Locate the cell with the specified text and output its (x, y) center coordinate. 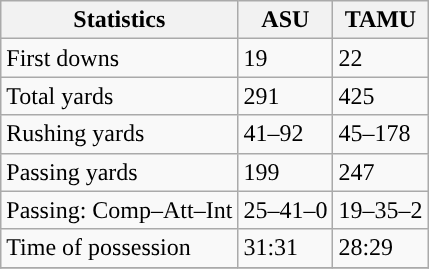
41–92 (286, 134)
291 (286, 96)
Statistics (120, 20)
ASU (286, 20)
22 (380, 58)
TAMU (380, 20)
45–178 (380, 134)
31:31 (286, 248)
First downs (120, 58)
247 (380, 172)
Total yards (120, 96)
19 (286, 58)
19–35–2 (380, 210)
Passing: Comp–Att–Int (120, 210)
Passing yards (120, 172)
Time of possession (120, 248)
Rushing yards (120, 134)
425 (380, 96)
25–41–0 (286, 210)
199 (286, 172)
28:29 (380, 248)
